Return the [X, Y] coordinate for the center point of the cell that contains the specified text.  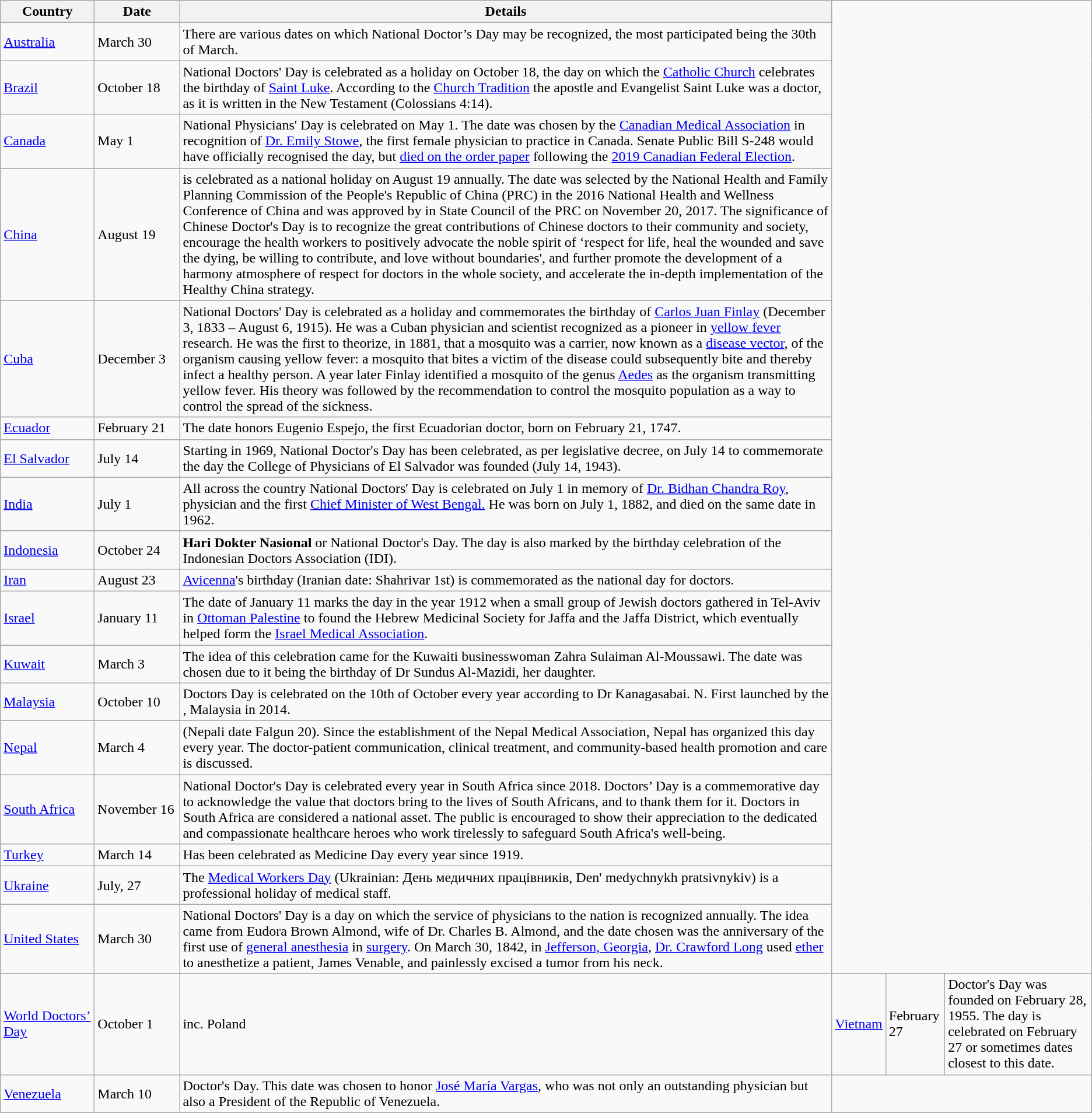
India [48, 504]
Australia [48, 42]
Cuba [48, 359]
August 23 [137, 580]
United States [48, 939]
October 24 [137, 549]
Doctor's Day was founded on February 28, 1955. The day is celebrated on February 27 or sometimes dates closest to this date. [1019, 1024]
March 3 [137, 664]
Israel [48, 618]
Country [48, 12]
inc. Poland [506, 1024]
May 1 [137, 141]
February 21 [137, 428]
Iran [48, 580]
November 16 [137, 810]
March 14 [137, 855]
Has been celebrated as Medicine Day every year since 1919. [506, 855]
Date [137, 12]
December 3 [137, 359]
World Doctors’ Day [48, 1024]
Ecuador [48, 428]
Malaysia [48, 702]
Vietnam [859, 1024]
Venezuela [48, 1093]
Indonesia [48, 549]
March 10 [137, 1093]
Nepal [48, 748]
July, 27 [137, 885]
October 1 [137, 1024]
El Salvador [48, 459]
January 11 [137, 618]
August 19 [137, 235]
October 10 [137, 702]
Ukraine [48, 885]
Avicenna's birthday (Iranian date: Shahrivar 1st) is commemorated as the national day for doctors. [506, 580]
Canada [48, 141]
Hari Dokter Nasional or National Doctor's Day. The day is also marked by the birthday celebration of the Indonesian Doctors Association (IDI). [506, 549]
Doctors Day is celebrated on the 10th of October every year according to Dr Kanagasabai. N. First launched by the , Malaysia in 2014. [506, 702]
Details [506, 12]
February 27 [915, 1024]
October 18 [137, 87]
July 1 [137, 504]
July 14 [137, 459]
Brazil [48, 87]
Turkey [48, 855]
March 4 [137, 748]
China [48, 235]
South Africa [48, 810]
Kuwait [48, 664]
The date honors Eugenio Espejo, the first Ecuadorian doctor, born on February 21, 1747. [506, 428]
There are various dates on which National Doctor’s Day may be recognized, the most participated being the 30th of March. [506, 42]
The Medical Workers Day (Ukrainian: День медичних працівників, Den' medychnykh pratsivnykiv) is a professional holiday of medical staff. [506, 885]
